Determine the (X, Y) coordinate at the center of the cell enclosing the given text.  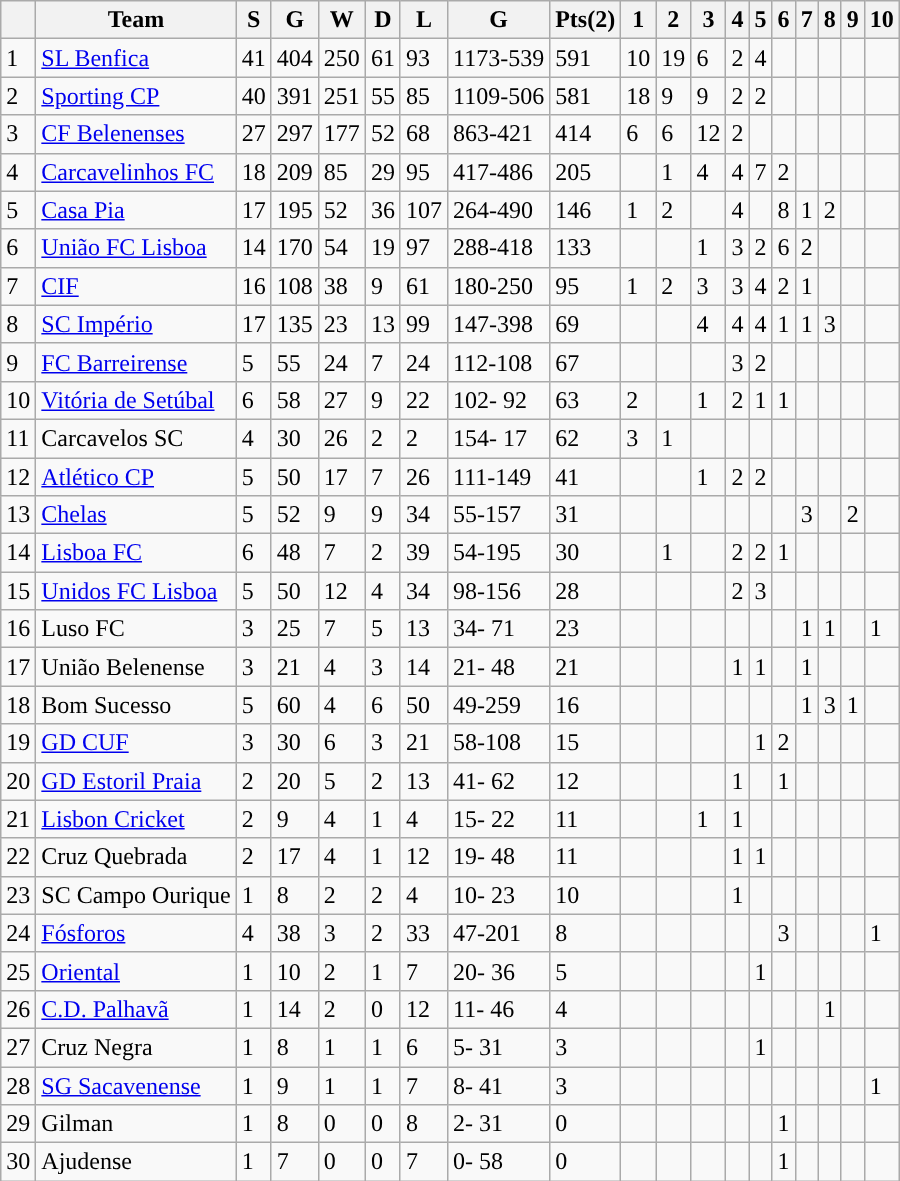
19- 48 (499, 857)
251 (342, 96)
Lisboa FC (136, 553)
2- 31 (499, 1124)
Atlético CP (136, 477)
297 (294, 134)
CIF (136, 286)
GD CUF (136, 743)
177 (342, 134)
Fósforos (136, 933)
Chelas (136, 515)
C.D. Palhavã (136, 1009)
863-421 (499, 134)
L (424, 20)
Casa Pia (136, 210)
41- 62 (499, 781)
SC Campo Ourique (136, 895)
Cruz Quebrada (136, 857)
58 (294, 400)
Sporting CP (136, 96)
417-486 (499, 172)
40 (254, 96)
União FC Lisboa (136, 248)
391 (294, 96)
170 (294, 248)
68 (424, 134)
414 (586, 134)
20- 36 (499, 971)
146 (586, 210)
135 (294, 324)
180-250 (499, 286)
154- 17 (499, 438)
107 (424, 210)
47-201 (499, 933)
União Belenense (136, 667)
Bom Sucesso (136, 705)
Carcavelinhos FC (136, 172)
8- 41 (499, 1085)
58-108 (499, 743)
54-195 (499, 553)
31 (586, 515)
48 (294, 553)
112-108 (499, 362)
21- 48 (499, 667)
67 (586, 362)
133 (586, 248)
Unidos FC Lisboa (136, 591)
SG Sacavenense (136, 1085)
209 (294, 172)
Luso FC (136, 629)
581 (586, 96)
111-149 (499, 477)
0- 58 (499, 1162)
Team (136, 20)
404 (294, 58)
147-398 (499, 324)
98-156 (499, 591)
33 (424, 933)
34- 71 (499, 629)
SC Império (136, 324)
54 (342, 248)
55-157 (499, 515)
69 (586, 324)
Pts(2) (586, 20)
S (254, 20)
250 (342, 58)
60 (294, 705)
Oriental (136, 971)
Cruz Negra (136, 1047)
15- 22 (499, 819)
99 (424, 324)
5- 31 (499, 1047)
93 (424, 58)
591 (586, 58)
97 (424, 248)
Vitória de Setúbal (136, 400)
GD Estoril Praia (136, 781)
1173-539 (499, 58)
W (342, 20)
62 (586, 438)
11- 46 (499, 1009)
Gilman (136, 1124)
195 (294, 210)
CF Belenenses (136, 134)
1109-506 (499, 96)
102- 92 (499, 400)
108 (294, 286)
Ajudense (136, 1162)
D (382, 20)
Lisbon Cricket (136, 819)
63 (586, 400)
288-418 (499, 248)
205 (586, 172)
10- 23 (499, 895)
39 (424, 553)
264-490 (499, 210)
36 (382, 210)
Carcavelos SC (136, 438)
FC Barreirense (136, 362)
SL Benfica (136, 58)
49-259 (499, 705)
